Determine the [X, Y] coordinate at the center of the cell enclosing the given text.  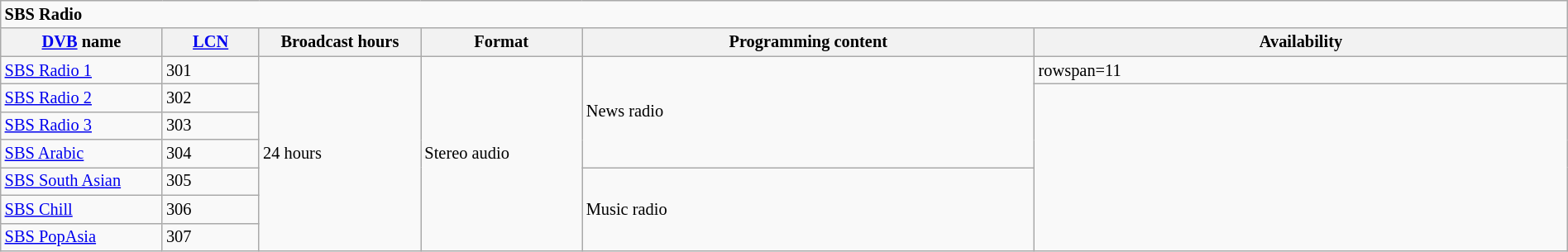
Format [501, 42]
302 [210, 97]
24 hours [339, 154]
Broadcast hours [339, 42]
306 [210, 209]
SBS Arabic [81, 154]
301 [210, 70]
SBS Radio 1 [81, 70]
SBS PopAsia [81, 237]
DVB name [81, 42]
305 [210, 181]
Music radio [809, 208]
304 [210, 154]
Programming content [809, 42]
SBS South Asian [81, 181]
SBS Radio 2 [81, 97]
Availability [1302, 42]
rowspan=11 [1302, 70]
SBS Radio 3 [81, 126]
News radio [809, 112]
SBS Chill [81, 209]
307 [210, 237]
LCN [210, 42]
SBS Radio [784, 14]
303 [210, 126]
Stereo audio [501, 154]
